Locate the cell with the specified text and output its (x, y) center coordinate. 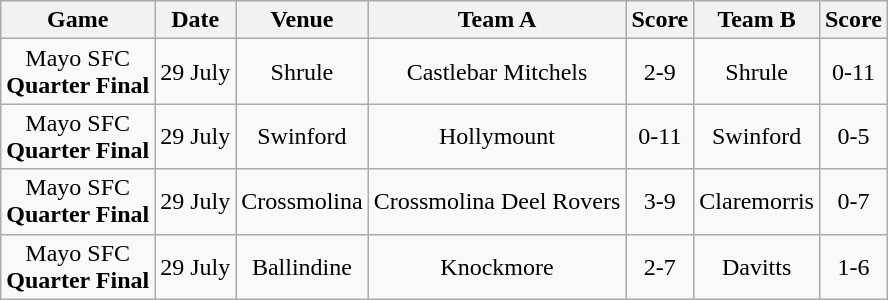
Claremorris (757, 202)
Date (196, 20)
0-7 (853, 202)
Venue (302, 20)
Ballindine (302, 266)
2-7 (660, 266)
1-6 (853, 266)
0-5 (853, 136)
Team B (757, 20)
Game (78, 20)
Crossmolina Deel Rovers (497, 202)
2-9 (660, 72)
Castlebar Mitchels (497, 72)
3-9 (660, 202)
Hollymount (497, 136)
Knockmore (497, 266)
Davitts (757, 266)
Team A (497, 20)
Crossmolina (302, 202)
